Determine the [X, Y] coordinate at the center of the cell enclosing the given text.  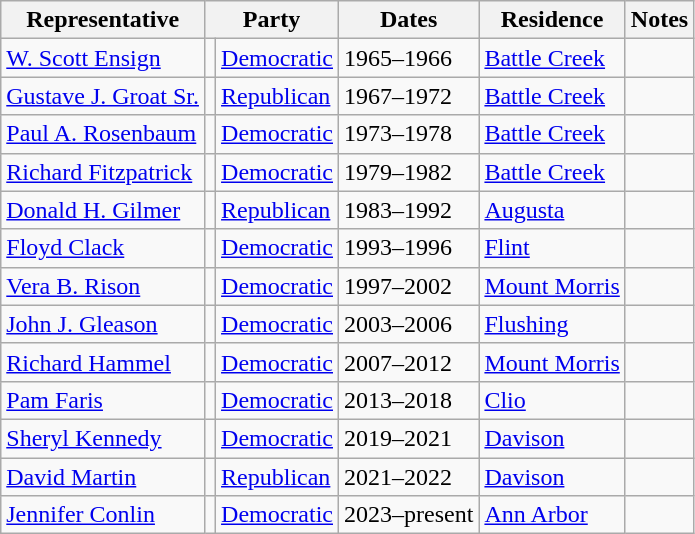
1967–1972 [409, 96]
David Martin [103, 477]
Richard Hammel [103, 362]
Augusta [552, 210]
Dates [409, 20]
Floyd Clack [103, 248]
W. Scott Ensign [103, 58]
2007–2012 [409, 362]
1993–1996 [409, 248]
Vera B. Rison [103, 286]
2003–2006 [409, 324]
Notes [659, 20]
Clio [552, 400]
Richard Fitzpatrick [103, 172]
1997–2002 [409, 286]
2019–2021 [409, 438]
1973–1978 [409, 134]
Residence [552, 20]
Party [271, 20]
John J. Gleason [103, 324]
Representative [103, 20]
1979–1982 [409, 172]
Donald H. Gilmer [103, 210]
2013–2018 [409, 400]
Gustave J. Groat Sr. [103, 96]
Pam Faris [103, 400]
Flushing [552, 324]
Jennifer Conlin [103, 515]
1983–1992 [409, 210]
Flint [552, 248]
2023–present [409, 515]
Paul A. Rosenbaum [103, 134]
Ann Arbor [552, 515]
Sheryl Kennedy [103, 438]
1965–1966 [409, 58]
2021–2022 [409, 477]
